Output the [X, Y] coordinate of the center of the cell containing the given text.  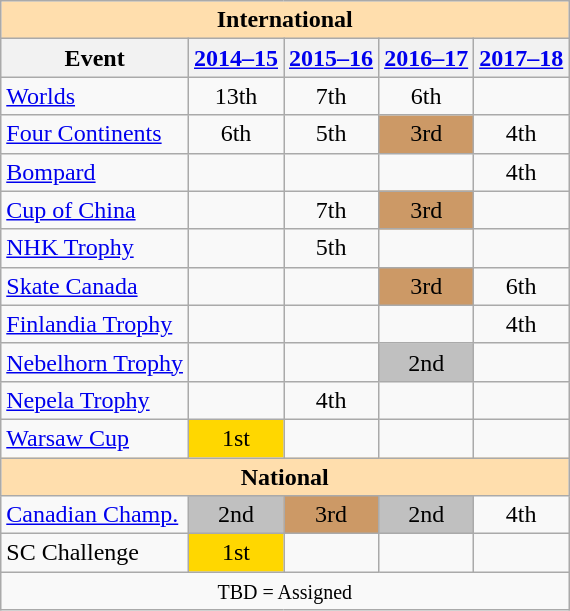
Four Continents [95, 134]
Nebelhorn Trophy [95, 362]
2015–16 [332, 58]
TBD = Assigned [285, 591]
National [285, 477]
Skate Canada [95, 286]
13th [236, 96]
SC Challenge [95, 553]
Finlandia Trophy [95, 324]
Event [95, 58]
2017–18 [522, 58]
2016–17 [426, 58]
Bompard [95, 172]
Canadian Champ. [95, 515]
2014–15 [236, 58]
International [285, 20]
Worlds [95, 96]
Cup of China [95, 210]
Warsaw Cup [95, 438]
Nepela Trophy [95, 400]
NHK Trophy [95, 248]
